Return [x, y] of the center of cell containing provided text 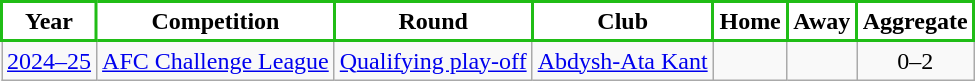
Round [433, 22]
0–2 [914, 60]
Competition [216, 22]
2024–25 [50, 60]
Club [622, 22]
Home [750, 22]
Year [50, 22]
Abdysh-Ata Kant [622, 60]
Qualifying play-off [433, 60]
AFC Challenge League [216, 60]
Aggregate [914, 22]
Away [822, 22]
